Identify which cell holds the provided text, then report its [x, y] central coordinate. 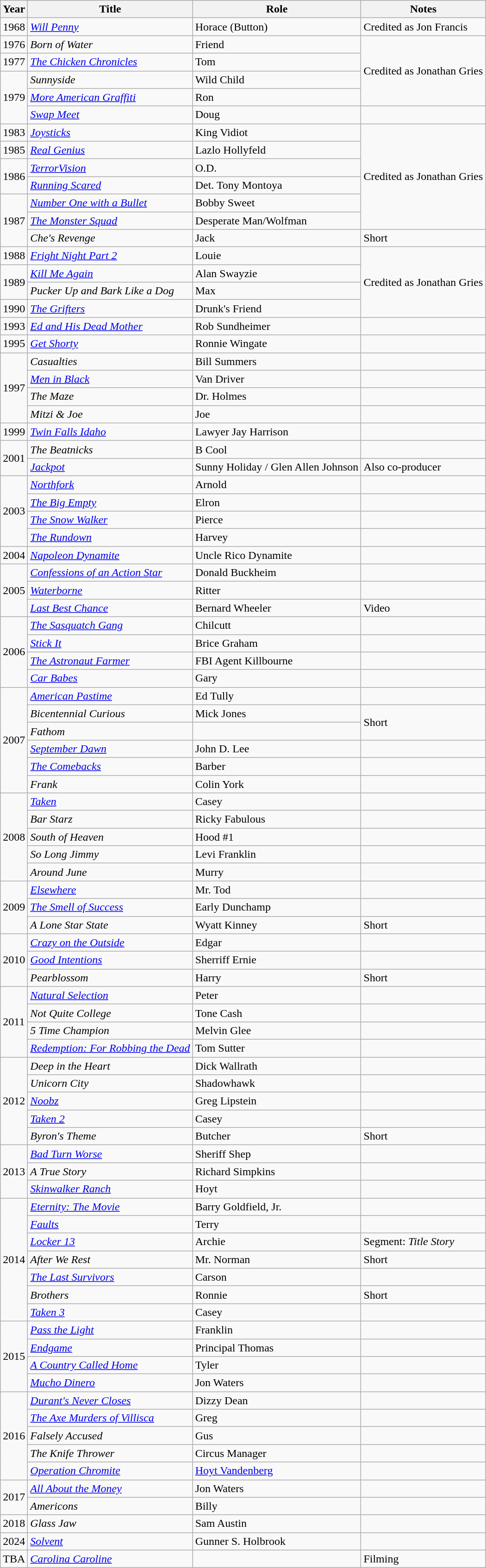
Taken 3 [110, 1312]
2013 [14, 1171]
Ed Tully [277, 696]
Doug [277, 115]
The Maze [110, 397]
After We Rest [110, 1259]
Principal Thomas [277, 1348]
Elron [277, 502]
Pass the Light [110, 1330]
1989 [14, 282]
Gunner S. Holbrook [277, 1541]
Melvin Glee [277, 1030]
Rob Sundheimer [277, 326]
Frank [110, 784]
King Vidiot [277, 132]
1995 [14, 344]
Fathom [110, 731]
Harvey [277, 538]
Brothers [110, 1295]
2001 [14, 458]
The Last Survivors [110, 1277]
Skinwalker Ranch [110, 1189]
Early Dunchamp [277, 907]
Hoyt Vandenberg [277, 1471]
5 Time Champion [110, 1030]
Bernard Wheeler [277, 608]
2024 [14, 1541]
Ronnie [277, 1295]
2006 [14, 652]
Terry [277, 1224]
2018 [14, 1524]
2005 [14, 590]
Bar Starz [110, 819]
The Beatnicks [110, 449]
Northfork [110, 484]
Dizzy Dean [277, 1401]
1985 [14, 150]
Harry [277, 978]
Number One with a Bullet [110, 203]
Dick Wallrath [277, 1066]
More American Graffiti [110, 97]
Waterborne [110, 590]
Fright Night Part 2 [110, 256]
Sam Austin [277, 1524]
1977 [14, 62]
Richard Simpkins [277, 1171]
2009 [14, 907]
The Big Empty [110, 502]
Redemption: For Robbing the Dead [110, 1048]
Natural Selection [110, 995]
Brice Graham [277, 643]
Taken [110, 802]
1979 [14, 97]
Stick It [110, 643]
Bad Turn Worse [110, 1154]
Around June [110, 872]
Murry [277, 872]
Edgar [277, 942]
Chilcutt [277, 626]
Unicorn City [110, 1084]
Mitzi & Joe [110, 414]
Falsely Accused [110, 1436]
Born of Water [110, 44]
2008 [14, 837]
2014 [14, 1259]
Donald Buckheim [277, 573]
Napoleon Dynamite [110, 555]
John D. Lee [277, 749]
Faults [110, 1224]
Ritter [277, 590]
Durant's Never Closes [110, 1401]
O.D. [277, 167]
Mr. Tod [277, 890]
Levi Franklin [277, 855]
September Dawn [110, 749]
FBI Agent Killbourne [277, 661]
A Lone Star State [110, 925]
Tom [277, 62]
1990 [14, 309]
Sunnyside [110, 80]
So Long Jimmy [110, 855]
Tone Cash [277, 1013]
Archie [277, 1242]
Che's Revenge [110, 238]
Uncle Rico Dynamite [277, 555]
Greg Lipstein [277, 1101]
Peter [277, 995]
Circus Manager [277, 1453]
Deep in the Heart [110, 1066]
1983 [14, 132]
Barry Goldfield, Jr. [277, 1207]
Real Genius [110, 150]
Title [110, 9]
Crazy on the Outside [110, 942]
1993 [14, 326]
Friend [277, 44]
Hood #1 [277, 837]
Mucho Dinero [110, 1383]
Good Intentions [110, 960]
The Chicken Chronicles [110, 62]
Locker 13 [110, 1242]
Will Penny [110, 27]
Louie [277, 256]
Wild Child [277, 80]
Bill Summers [277, 361]
Operation Chromite [110, 1471]
The Smell of Success [110, 907]
Billy [277, 1506]
Joysticks [110, 132]
Video [423, 608]
1987 [14, 220]
2017 [14, 1497]
Arnold [277, 484]
Bicentennial Curious [110, 713]
The Axe Murders of Villisca [110, 1418]
2011 [14, 1022]
A True Story [110, 1171]
Eternity: The Movie [110, 1207]
Max [277, 291]
Horace (Button) [277, 27]
Wyatt Kinney [277, 925]
Americons [110, 1506]
Confessions of an Action Star [110, 573]
Butcher [277, 1136]
Shadowhawk [277, 1084]
1976 [14, 44]
Last Best Chance [110, 608]
Desperate Man/Wolfman [277, 221]
Segment: Title Story [423, 1242]
Tom Sutter [277, 1048]
Drunk's Friend [277, 309]
Notes [423, 9]
Ricky Fabulous [277, 819]
Elsewhere [110, 890]
Sheriff Shep [277, 1154]
Year [14, 9]
TerrorVision [110, 167]
2016 [14, 1436]
2015 [14, 1356]
Car Babes [110, 678]
The Sasquatch Gang [110, 626]
Carolina Caroline [110, 1559]
Gus [277, 1436]
Dr. Holmes [277, 397]
Credited as Jon Francis [423, 27]
Mr. Norman [277, 1259]
Kill Me Again [110, 273]
Twin Falls Idaho [110, 432]
South of Heaven [110, 837]
Colin York [277, 784]
2007 [14, 740]
Lazlo Hollyfeld [277, 150]
Glass Jaw [110, 1524]
Taken 2 [110, 1119]
1999 [14, 432]
2012 [14, 1101]
1968 [14, 27]
The Astronaut Farmer [110, 661]
Gary [277, 678]
1988 [14, 256]
Hoyt [277, 1189]
Endgame [110, 1348]
Jackpot [110, 467]
All About the Money [110, 1488]
Tyler [277, 1365]
Det. Tony Montoya [277, 185]
Sunny Holiday / Glen Allen Johnson [277, 467]
Lawyer Jay Harrison [277, 432]
Pucker Up and Bark Like a Dog [110, 291]
Pierce [277, 520]
Van Driver [277, 379]
Solvent [110, 1541]
Pearblossom [110, 978]
Swap Meet [110, 115]
The Snow Walker [110, 520]
Alan Swayzie [277, 273]
2004 [14, 555]
The Rundown [110, 538]
Ronnie Wingate [277, 344]
Ron [277, 97]
2003 [14, 511]
Noobz [110, 1101]
The Monster Squad [110, 221]
A Country Called Home [110, 1365]
2010 [14, 960]
Filming [423, 1559]
Sherriff Ernie [277, 960]
The Grifters [110, 309]
Bobby Sweet [277, 203]
The Comebacks [110, 766]
Barber [277, 766]
B Cool [277, 449]
Also co-producer [423, 467]
Role [277, 9]
The Knife Thrower [110, 1453]
Men in Black [110, 379]
Ed and His Dead Mother [110, 326]
Byron's Theme [110, 1136]
Franklin [277, 1330]
Casualties [110, 361]
Carson [277, 1277]
Mick Jones [277, 713]
1986 [14, 176]
Get Shorty [110, 344]
TBA [14, 1559]
Not Quite College [110, 1013]
Running Scared [110, 185]
American Pastime [110, 696]
Jack [277, 238]
Greg [277, 1418]
1997 [14, 388]
Joe [277, 414]
